Search for the cell housing the specified text and yield its [X, Y] center coordinate. 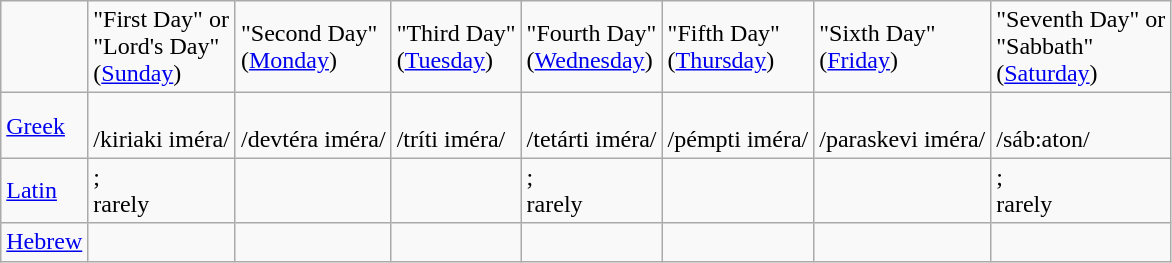
/kiriaki iméra/ [162, 126]
/pémpti iméra/ [738, 126]
Hebrew [44, 242]
"Sixth Day" (Friday) [902, 47]
/tríti iméra/ [456, 126]
/paraskevi iméra/ [902, 126]
"Second Day" (Monday) [313, 47]
"Third Day" (Tuesday) [456, 47]
/devtéra iméra/ [313, 126]
Greek [44, 126]
Latin [44, 190]
"Seventh Day" or "Sabbath" (Saturday) [1081, 47]
"Fourth Day" (Wednesday) [592, 47]
; rarely [1081, 190]
"Fifth Day" (Thursday) [738, 47]
/tetárti iméra/ [592, 126]
"First Day" or "Lord's Day" (Sunday) [162, 47]
/sáb:aton/ [1081, 126]
